Extract the [X, Y] coordinate from the center of the cell holding the provided text.  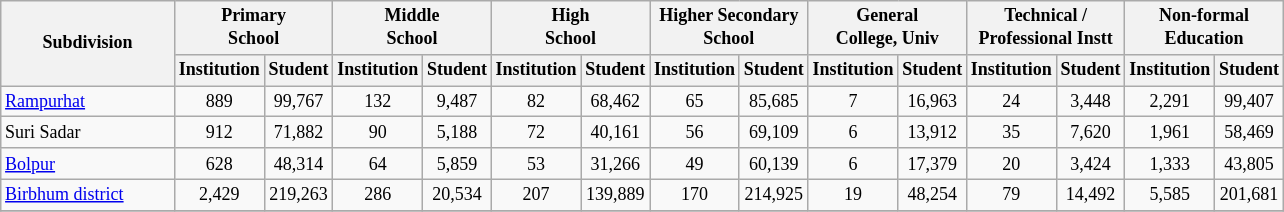
286 [378, 194]
5,585 [1170, 194]
56 [695, 132]
1,333 [1170, 164]
889 [219, 102]
9,487 [458, 102]
58,469 [1250, 132]
20 [1011, 164]
14,492 [1090, 194]
Technical /Professional Instt [1045, 28]
170 [695, 194]
71,882 [298, 132]
Higher SecondarySchool [729, 28]
17,379 [932, 164]
Rampurhat [88, 102]
7,620 [1090, 132]
16,963 [932, 102]
19 [853, 194]
49 [695, 164]
2,429 [219, 194]
7 [853, 102]
31,266 [616, 164]
53 [536, 164]
Subdivision [88, 44]
43,805 [1250, 164]
912 [219, 132]
3,448 [1090, 102]
13,912 [932, 132]
90 [378, 132]
Bolpur [88, 164]
MiddleSchool [412, 28]
628 [219, 164]
64 [378, 164]
48,254 [932, 194]
Suri Sadar [88, 132]
207 [536, 194]
69,109 [774, 132]
24 [1011, 102]
68,462 [616, 102]
201,681 [1250, 194]
Birbhum district [88, 194]
20,534 [458, 194]
3,424 [1090, 164]
65 [695, 102]
2,291 [1170, 102]
132 [378, 102]
5,859 [458, 164]
139,889 [616, 194]
214,925 [774, 194]
PrimarySchool [253, 28]
72 [536, 132]
Non-formalEducation [1204, 28]
HighSchool [570, 28]
48,314 [298, 164]
60,139 [774, 164]
35 [1011, 132]
79 [1011, 194]
219,263 [298, 194]
1,961 [1170, 132]
GeneralCollege, Univ [887, 28]
40,161 [616, 132]
82 [536, 102]
85,685 [774, 102]
5,188 [458, 132]
99,407 [1250, 102]
99,767 [298, 102]
